Search for the cell housing the specified text and yield its [x, y] center coordinate. 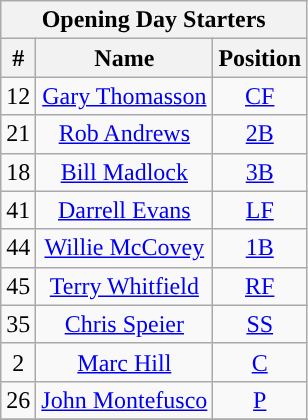
Darrell Evans [124, 210]
Willie McCovey [124, 248]
Name [124, 58]
1B [260, 248]
41 [18, 210]
Bill Madlock [124, 172]
Terry Whitfield [124, 286]
CF [260, 96]
Position [260, 58]
LF [260, 210]
45 [18, 286]
21 [18, 134]
Marc Hill [124, 362]
P [260, 400]
44 [18, 248]
12 [18, 96]
# [18, 58]
3B [260, 172]
C [260, 362]
18 [18, 172]
SS [260, 324]
2 [18, 362]
John Montefusco [124, 400]
2B [260, 134]
26 [18, 400]
RF [260, 286]
Opening Day Starters [154, 20]
Chris Speier [124, 324]
Gary Thomasson [124, 96]
35 [18, 324]
Rob Andrews [124, 134]
